Return (x, y) of the center of cell containing provided text 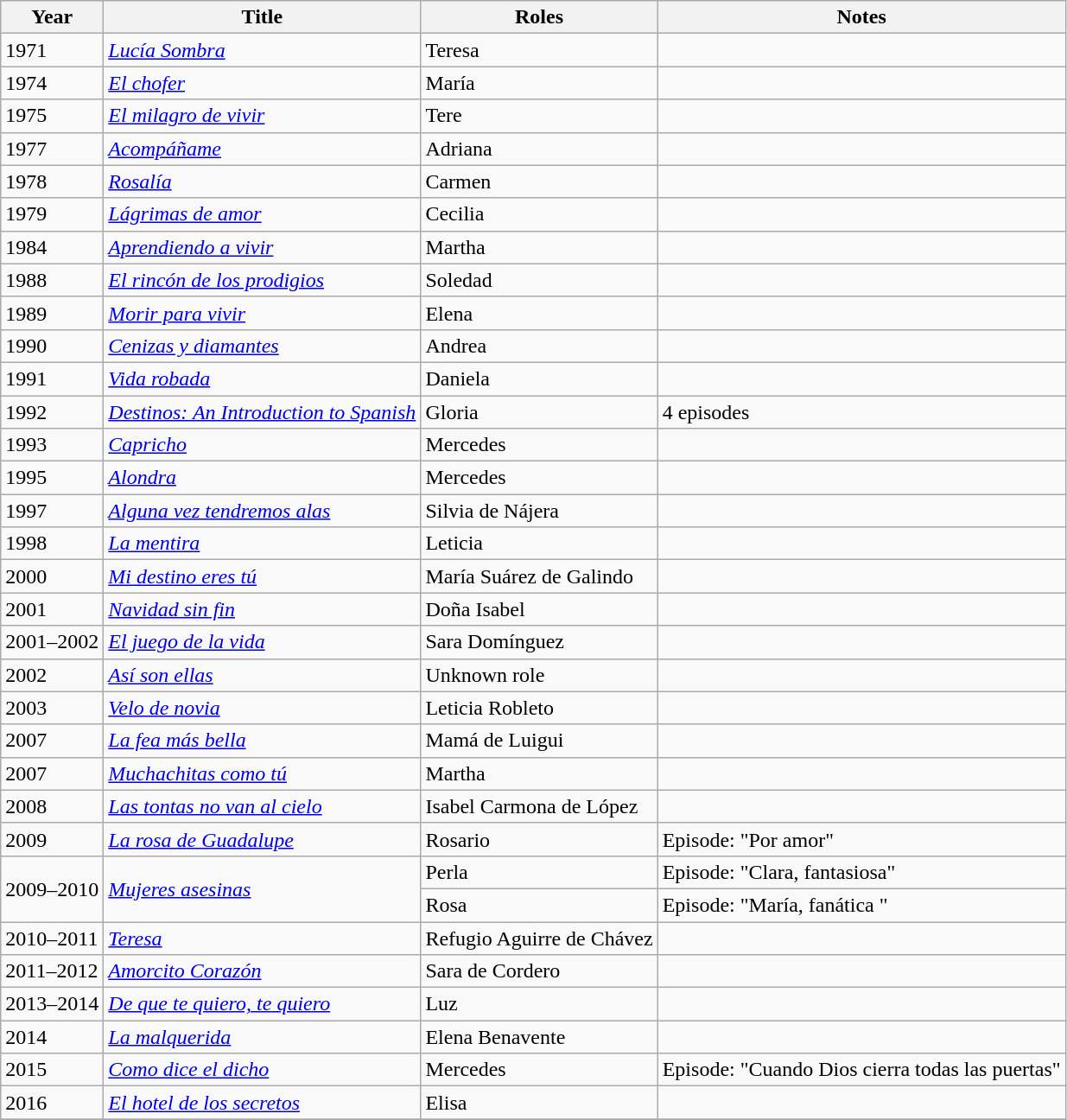
Destinos: An Introduction to Spanish (263, 412)
2011–2012 (52, 971)
Aprendiendo a vivir (263, 247)
2013–2014 (52, 1004)
La mentira (263, 544)
1998 (52, 544)
1993 (52, 445)
2014 (52, 1037)
Doña Isabel (539, 609)
Episode: "María, fanática " (861, 905)
Perla (539, 872)
1988 (52, 280)
2009 (52, 839)
Las tontas no van al cielo (263, 806)
Velo de novia (263, 708)
1995 (52, 478)
Navidad sin fin (263, 609)
2015 (52, 1070)
Gloria (539, 412)
Notes (861, 17)
2016 (52, 1103)
Muchachitas como tú (263, 773)
El hotel de los secretos (263, 1103)
El milagro de vivir (263, 116)
1991 (52, 379)
La malquerida (263, 1037)
Alondra (263, 478)
Isabel Carmona de López (539, 806)
Sara de Cordero (539, 971)
Episode: "Clara, fantasiosa" (861, 872)
La fea más bella (263, 741)
Amorcito Corazón (263, 971)
1984 (52, 247)
Tere (539, 116)
Year (52, 17)
Rosa (539, 905)
Silvia de Nájera (539, 511)
2001–2002 (52, 642)
Elena Benavente (539, 1037)
1975 (52, 116)
Unknown role (539, 675)
Soledad (539, 280)
Cenizas y diamantes (263, 346)
Elisa (539, 1103)
Mi destino eres tú (263, 576)
Rosario (539, 839)
Lágrimas de amor (263, 214)
2000 (52, 576)
2009–2010 (52, 888)
Sara Domínguez (539, 642)
Luz (539, 1004)
Refugio Aguirre de Chávez (539, 938)
2010–2011 (52, 938)
Episode: "Cuando Dios cierra todas las puertas" (861, 1070)
Mujeres asesinas (263, 888)
Leticia Robleto (539, 708)
1977 (52, 149)
Elena (539, 313)
Morir para vivir (263, 313)
1978 (52, 181)
Cecilia (539, 214)
2001 (52, 609)
Mamá de Luigui (539, 741)
1997 (52, 511)
Rosalía (263, 181)
De que te quiero, te quiero (263, 1004)
1971 (52, 50)
Adriana (539, 149)
Daniela (539, 379)
2003 (52, 708)
María Suárez de Galindo (539, 576)
La rosa de Guadalupe (263, 839)
El rincón de los prodigios (263, 280)
Como dice el dicho (263, 1070)
Capricho (263, 445)
Title (263, 17)
1979 (52, 214)
2008 (52, 806)
Acompáñame (263, 149)
1989 (52, 313)
María (539, 83)
Vida robada (263, 379)
1990 (52, 346)
Episode: "Por amor" (861, 839)
Roles (539, 17)
Leticia (539, 544)
Así son ellas (263, 675)
Lucía Sombra (263, 50)
Carmen (539, 181)
El chofer (263, 83)
Andrea (539, 346)
El juego de la vida (263, 642)
1974 (52, 83)
4 episodes (861, 412)
Alguna vez tendremos alas (263, 511)
2002 (52, 675)
1992 (52, 412)
